Return the [X, Y] coordinate for the center point of the cell that contains the specified text.  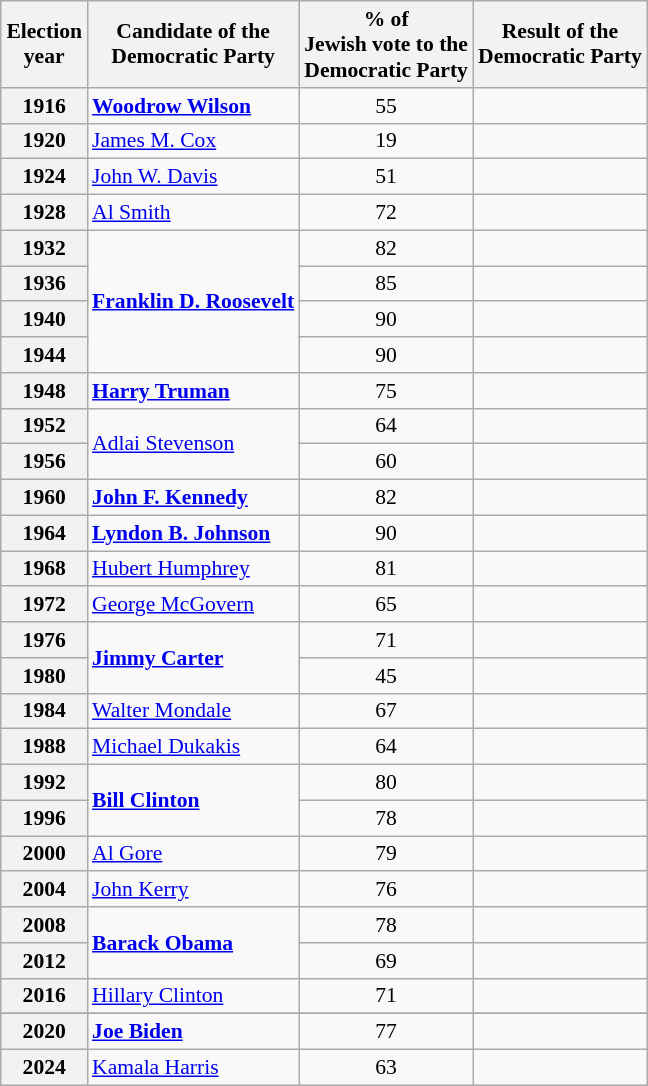
John Kerry [193, 889]
Election year [44, 44]
2004 [44, 889]
Lyndon B. Johnson [193, 533]
1996 [44, 818]
1992 [44, 782]
2000 [44, 854]
2012 [44, 960]
2020 [44, 1032]
69 [386, 960]
Candidate of the Democratic Party [193, 44]
80 [386, 782]
% of Jewish vote to the Democratic Party [386, 44]
1920 [44, 141]
1968 [44, 568]
Hillary Clinton [193, 996]
1944 [44, 355]
51 [386, 177]
81 [386, 568]
Hubert Humphrey [193, 568]
Woodrow Wilson [193, 105]
1940 [44, 319]
65 [386, 604]
76 [386, 889]
1976 [44, 640]
1960 [44, 497]
2016 [44, 996]
Harry Truman [193, 390]
45 [386, 675]
Barack Obama [193, 942]
75 [386, 390]
77 [386, 1032]
1928 [44, 212]
Joe Biden [193, 1032]
Adlai Stevenson [193, 444]
Walter Mondale [193, 711]
2008 [44, 925]
John F. Kennedy [193, 497]
Bill Clinton [193, 800]
Jimmy Carter [193, 658]
Michael Dukakis [193, 747]
James M. Cox [193, 141]
79 [386, 854]
85 [386, 284]
1916 [44, 105]
1948 [44, 390]
63 [386, 1067]
1936 [44, 284]
55 [386, 105]
Result of the Democratic Party [560, 44]
1988 [44, 747]
John W. Davis [193, 177]
Al Gore [193, 854]
72 [386, 212]
1924 [44, 177]
1972 [44, 604]
George McGovern [193, 604]
1952 [44, 426]
1980 [44, 675]
60 [386, 462]
67 [386, 711]
1932 [44, 248]
19 [386, 141]
Kamala Harris [193, 1067]
1964 [44, 533]
Al Smith [193, 212]
1984 [44, 711]
2024 [44, 1067]
1956 [44, 462]
Franklin D. Roosevelt [193, 301]
